Pinpoint the cell where the given text exists, returning its (x, y) midpoint coordinate. 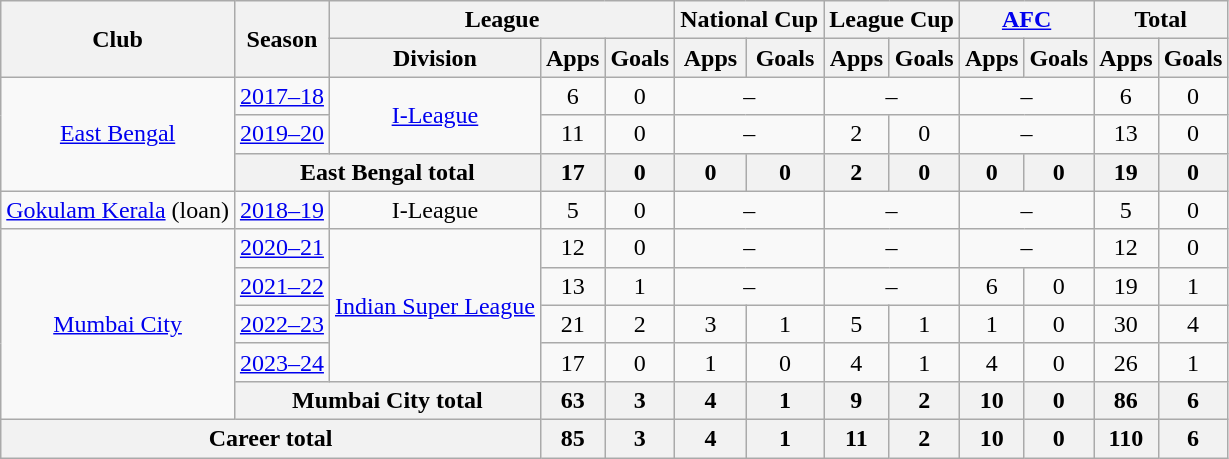
2022–23 (282, 324)
Season (282, 39)
Career total (271, 438)
Club (118, 39)
2023–24 (282, 362)
2019–20 (282, 134)
2018–19 (282, 210)
Mumbai City total (387, 400)
30 (1126, 324)
110 (1126, 438)
League (502, 20)
Gokulam Kerala (loan) (118, 210)
National Cup (750, 20)
2017–18 (282, 96)
63 (572, 400)
2020–21 (282, 248)
East Bengal (118, 134)
9 (856, 400)
86 (1126, 400)
2021–22 (282, 286)
East Bengal total (387, 172)
26 (1126, 362)
Division (434, 58)
85 (572, 438)
League Cup (892, 20)
21 (572, 324)
Total (1161, 20)
Indian Super League (434, 305)
Mumbai City (118, 324)
AFC (1026, 20)
